From the cell containing the given text, extract its center point as (X, Y) coordinate. 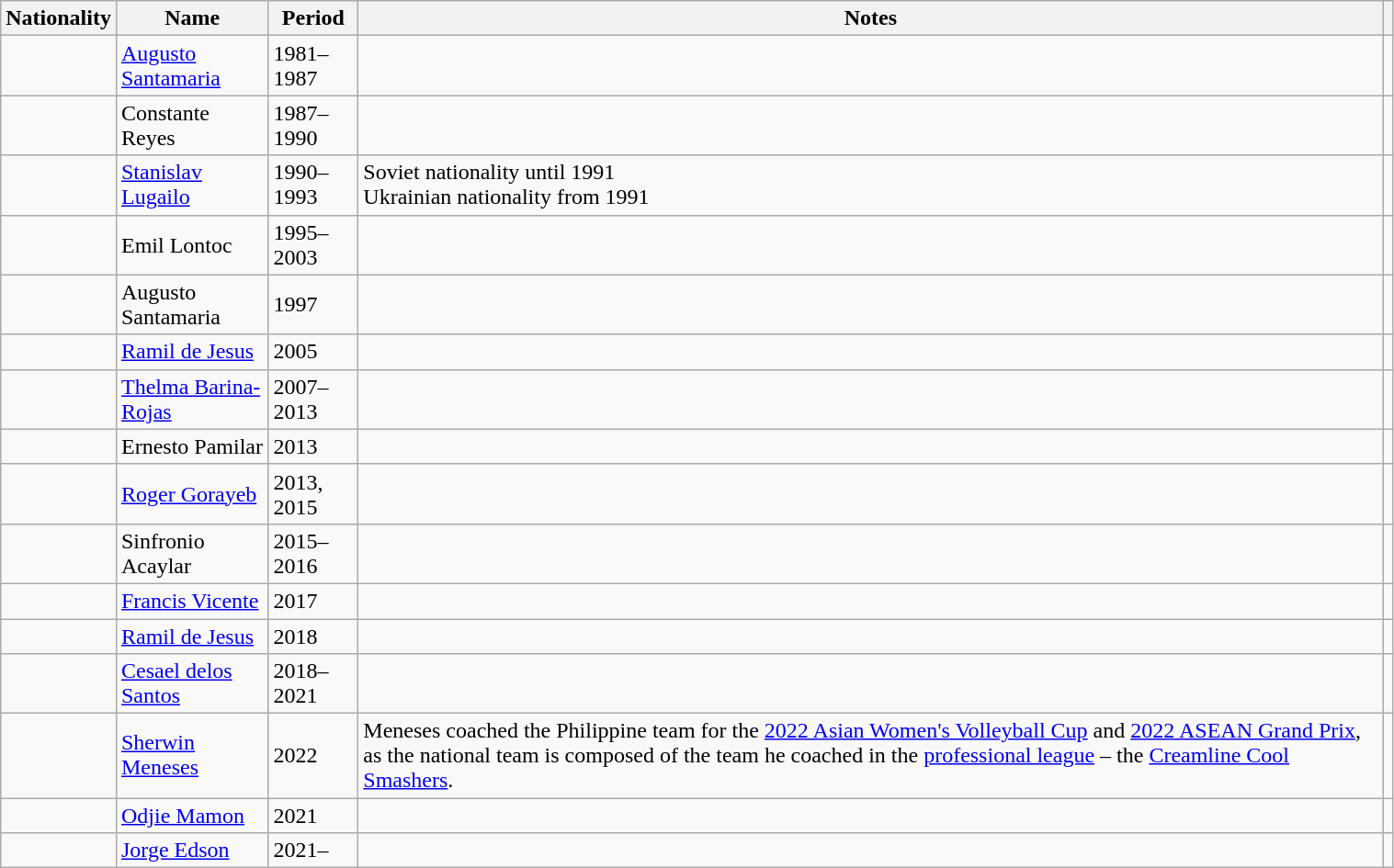
Ernesto Pamilar (191, 446)
Notes (871, 18)
Stanislav Lugailo (191, 186)
Odjie Mamon (191, 816)
1990–1993 (313, 186)
Period (313, 18)
Soviet nationality until 1991Ukrainian nationality from 1991 (871, 186)
2017 (313, 601)
Constante Reyes (191, 125)
Roger Gorayeb (191, 494)
Nationality (59, 18)
1997 (313, 305)
1981–1987 (313, 66)
Cesael delos Santos (191, 683)
2013 (313, 446)
2015–2016 (313, 553)
1987–1990 (313, 125)
Sherwin Meneses (191, 756)
2007–2013 (313, 399)
2018 (313, 637)
2005 (313, 352)
Thelma Barina-Rojas (191, 399)
Sinfronio Acaylar (191, 553)
Name (191, 18)
2018–2021 (313, 683)
1995–2003 (313, 244)
2021 (313, 816)
Francis Vicente (191, 601)
Jorge Edson (191, 851)
2013, 2015 (313, 494)
Emil Lontoc (191, 244)
2021– (313, 851)
2022 (313, 756)
